Detect which cell encompasses the target text, then output its [x, y] center coordinate. 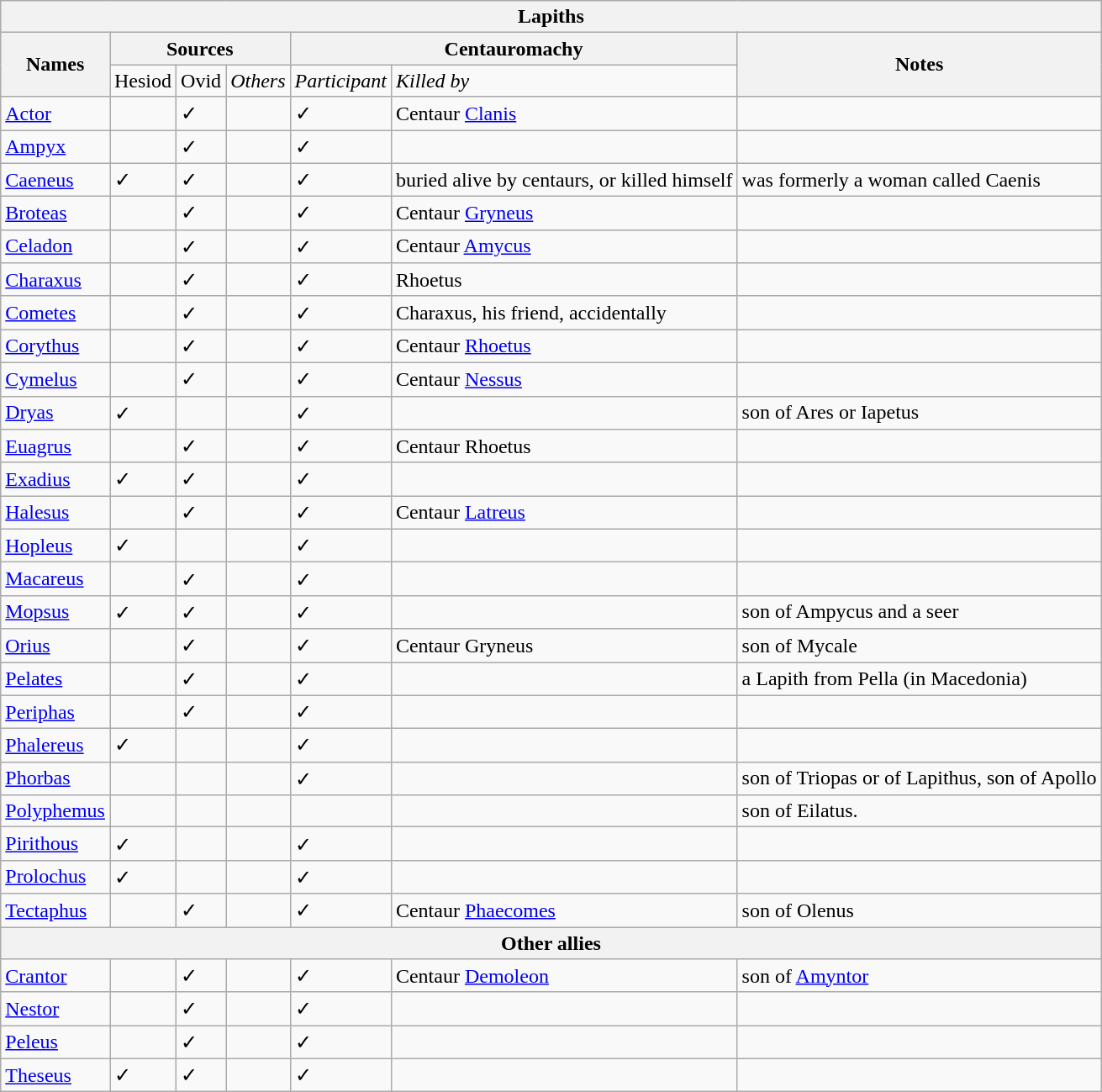
Centaur Nessus [564, 379]
Other allies [551, 942]
Tectaphus [55, 910]
Phalereus [55, 746]
Charaxus, his friend, accidentally [564, 313]
Names [55, 65]
Polyphemus [55, 811]
Theseus [55, 1075]
buried alive by centaurs, or killed himself [564, 180]
son of Amyntor [920, 976]
Centaur Demoleon [564, 976]
Celadon [55, 246]
Ampyx [55, 146]
Orius [55, 646]
Mopsus [55, 612]
son of Eilatus. [920, 811]
Peleus [55, 1042]
Macareus [55, 579]
Pelates [55, 679]
son of Olenus [920, 910]
Lapiths [551, 17]
son of Mycale [920, 646]
son of Triopas or of Lapithus, son of Apollo [920, 778]
Sources [200, 49]
Centaur Phaecomes [564, 910]
Ovid [202, 81]
Nestor [55, 1009]
Broteas [55, 214]
a Lapith from Pella (in Macedonia) [920, 679]
Halesus [55, 513]
son of Ampycus and a seer [920, 612]
Euagrus [55, 446]
Cymelus [55, 379]
Centaur Amycus [564, 246]
Dryas [55, 413]
Centaur Latreus [564, 513]
Killed by [564, 81]
son of Ares or Iapetus [920, 413]
Centaur Clanis [564, 113]
Notes [920, 65]
Rhoetus [564, 280]
Caeneus [55, 180]
Charaxus [55, 280]
Participant [340, 81]
Actor [55, 113]
Pirithous [55, 844]
Crantor [55, 976]
Exadius [55, 479]
Corythus [55, 346]
Phorbas [55, 778]
Hopleus [55, 546]
was formerly a woman called Caenis [920, 180]
Prolochus [55, 877]
Centauromachy [514, 49]
Periphas [55, 712]
Hesiod [143, 81]
Others [258, 81]
Cometes [55, 313]
